Find where the given text appears and provide that cell's center as [X, Y] coordinate. 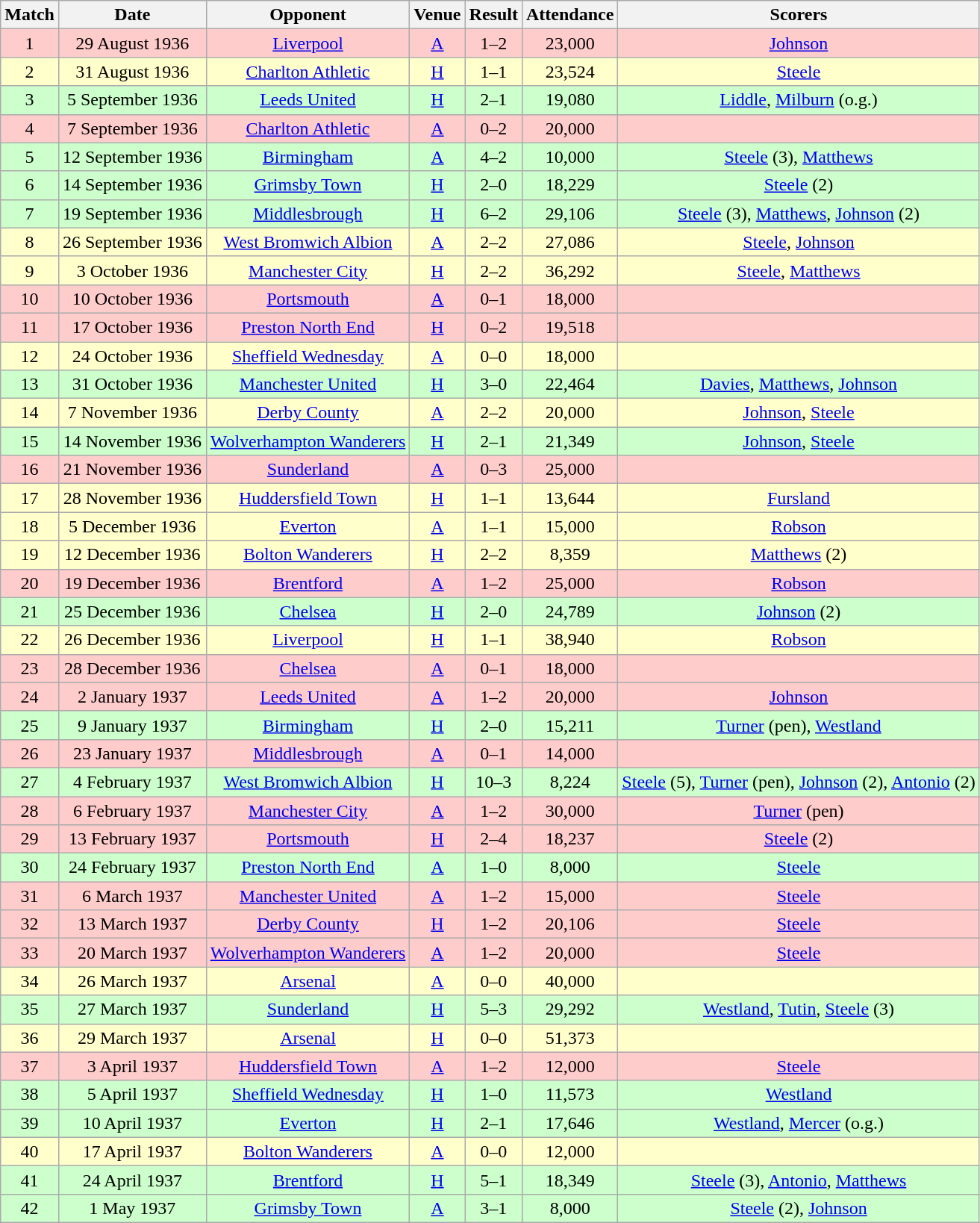
31 [30, 896]
37 [30, 1066]
17 October 1936 [132, 327]
29 [30, 839]
27 [30, 782]
16 [30, 470]
24 April 1937 [132, 1180]
6 February 1937 [132, 810]
Result [493, 15]
27 March 1937 [132, 1009]
31 October 1936 [132, 385]
10–3 [493, 782]
28 November 1936 [132, 498]
3 [30, 100]
40,000 [569, 981]
14 [30, 413]
28 December 1936 [132, 668]
15 [30, 441]
Fursland [799, 498]
Westland, Tutin, Steele (3) [799, 1009]
2–4 [493, 839]
23,524 [569, 72]
40 [30, 1151]
30 [30, 868]
9 January 1937 [132, 725]
Opponent [308, 15]
17 [30, 498]
Johnson (2) [799, 611]
Date [132, 15]
24 February 1937 [132, 868]
Steele (3), Antonio, Matthews [799, 1180]
38,940 [569, 640]
Liddle, Milburn (o.g.) [799, 100]
21 [30, 611]
8 [30, 242]
22 [30, 640]
Venue [437, 15]
20,106 [569, 924]
27,086 [569, 242]
30,000 [569, 810]
5 [30, 157]
Scorers [799, 15]
Steele (3), Matthews, Johnson (2) [799, 214]
42 [30, 1208]
10 [30, 299]
3–1 [493, 1208]
25 [30, 725]
18,229 [569, 185]
18,237 [569, 839]
Attendance [569, 15]
Davies, Matthews, Johnson [799, 385]
10 April 1937 [132, 1123]
29,292 [569, 1009]
Steele (3), Matthews [799, 157]
14 September 1936 [132, 185]
1 [30, 43]
38 [30, 1095]
31 August 1936 [132, 72]
3 October 1936 [132, 270]
36,292 [569, 270]
23,000 [569, 43]
26 March 1937 [132, 981]
10,000 [569, 157]
29 March 1937 [132, 1038]
Turner (pen), Westland [799, 725]
24 October 1936 [132, 356]
23 [30, 668]
4–2 [493, 157]
39 [30, 1123]
22,464 [569, 385]
34 [30, 981]
9 [30, 270]
Steele (5), Turner (pen), Johnson (2), Antonio (2) [799, 782]
13 February 1937 [132, 839]
10 October 1936 [132, 299]
26 September 1936 [132, 242]
36 [30, 1038]
11 [30, 327]
18 [30, 526]
18,349 [569, 1180]
32 [30, 924]
8,224 [569, 782]
8,359 [569, 555]
19 September 1936 [132, 214]
6 March 1937 [132, 896]
21,349 [569, 441]
Turner (pen) [799, 810]
6 [30, 185]
Match [30, 15]
29 August 1936 [132, 43]
3–0 [493, 385]
Steele, Matthews [799, 270]
24,789 [569, 611]
19 December 1936 [132, 583]
13 March 1937 [132, 924]
5–3 [493, 1009]
Steele, Johnson [799, 242]
12 September 1936 [132, 157]
17,646 [569, 1123]
20 March 1937 [132, 953]
26 December 1936 [132, 640]
14 November 1936 [132, 441]
24 [30, 697]
19,080 [569, 100]
12 December 1936 [132, 555]
28 [30, 810]
4 February 1937 [132, 782]
19 [30, 555]
26 [30, 753]
11,573 [569, 1095]
17 April 1937 [132, 1151]
23 January 1937 [132, 753]
13 [30, 385]
25 December 1936 [132, 611]
33 [30, 953]
4 [30, 128]
Matthews (2) [799, 555]
Westland [799, 1095]
1 May 1937 [132, 1208]
7 November 1936 [132, 413]
19,518 [569, 327]
14,000 [569, 753]
51,373 [569, 1038]
5 December 1936 [132, 526]
Westland, Mercer (o.g.) [799, 1123]
12 [30, 356]
5 September 1936 [132, 100]
7 [30, 214]
5–1 [493, 1180]
5 April 1937 [132, 1095]
20 [30, 583]
35 [30, 1009]
Steele (2), Johnson [799, 1208]
2 January 1937 [132, 697]
41 [30, 1180]
13,644 [569, 498]
3 April 1937 [132, 1066]
7 September 1936 [132, 128]
2 [30, 72]
6–2 [493, 214]
15,211 [569, 725]
21 November 1936 [132, 470]
0–3 [493, 470]
29,106 [569, 214]
